Detect which cell encompasses the target text, then output its [X, Y] center coordinate. 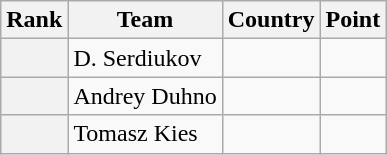
Rank [34, 20]
Tomasz Kies [145, 134]
Team [145, 20]
D. Serdiukov [145, 58]
Country [271, 20]
Point [353, 20]
Andrey Duhno [145, 96]
